Scan for the cell matching the given text and deliver its (X, Y) coordinate at center. 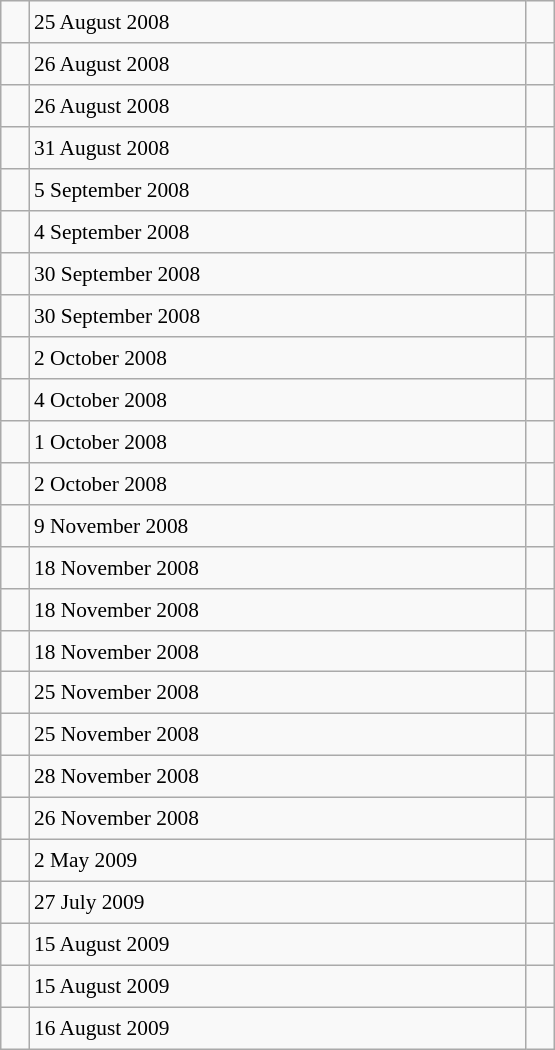
4 September 2008 (278, 232)
9 November 2008 (278, 525)
31 August 2008 (278, 148)
1 October 2008 (278, 441)
5 September 2008 (278, 190)
2 May 2009 (278, 861)
16 August 2009 (278, 1028)
25 August 2008 (278, 22)
28 November 2008 (278, 777)
26 November 2008 (278, 819)
4 October 2008 (278, 399)
27 July 2009 (278, 903)
